Output the (x, y) coordinate of the center of the cell containing the given text.  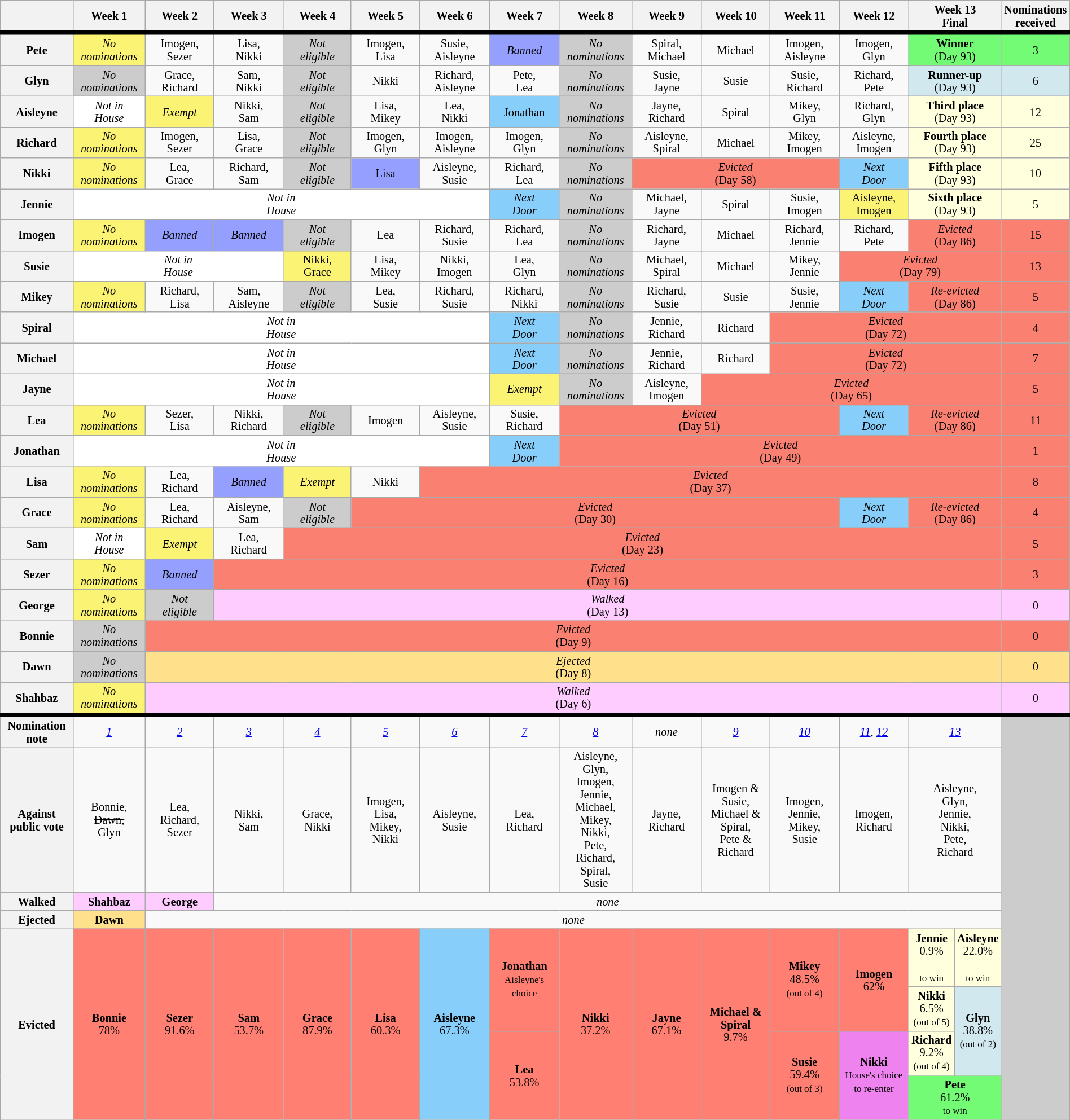
Grace87.9% (317, 1025)
Week 1 (109, 16)
Lisa,Grace (248, 142)
Pete61.2%to win (955, 1098)
Week 9 (666, 16)
Lea,Richard,Sezer (179, 819)
Week 5 (385, 16)
Evicted(Day 16) (607, 574)
Nominationnote (37, 731)
2 (179, 731)
Richard,Lisa (179, 297)
Glyn38.8%(out of 2) (977, 1030)
Ejected(Day 8) (573, 667)
Week 3 (248, 16)
Richard,Glyn (874, 112)
Pete,Lea (524, 81)
11 (1035, 420)
Mikey,Imogen (804, 142)
Imogen,Lisa (385, 49)
Sam (37, 544)
Imogen & Susie,Michael & Spiral,Pete & Richard (736, 819)
Ejected (37, 919)
Evicted(Day 9) (573, 635)
15 (1035, 235)
Sezer,Lisa (179, 420)
Grace,Nikki (317, 819)
Richard,Aisleyne (455, 81)
Aisleyne,Sam (248, 512)
Week 7 (524, 16)
Aisleyne22.0%to win (977, 958)
Fifth place(Day 93) (955, 174)
Susie,Aisleyne (455, 49)
JonathanAisleyne's choice (524, 980)
Walked (37, 901)
Lea,Nikki (455, 112)
Mikey48.5% (out of 4) (804, 980)
Lea,Grace (179, 174)
Richard,Jennie (804, 235)
Winner(Day 93) (955, 49)
Aisleyne,Spiral (666, 142)
Michael & Spiral9.7% (736, 1025)
Sezer (37, 574)
9 (736, 731)
Michael,Spiral (666, 266)
Jayne67.1% (666, 1025)
Grace,Richard (179, 81)
Evicted(Day 23) (642, 544)
Walked(Day 6) (573, 699)
Jennie0.9%to win (931, 958)
Nikki,Richard (248, 420)
Richard,Nikki (524, 297)
Lea,Susie (385, 297)
Week 4 (317, 16)
Nikki,Imogen (455, 266)
NikkiHouse's choiceto re-enter (874, 1075)
Bonnie,Dawn,Glyn (109, 819)
Nikki6.5%(out of 5) (931, 1009)
12 (1035, 112)
Nominations received (1035, 16)
Jennie (37, 204)
Evicted(Day 79) (920, 266)
Week 10 (736, 16)
Week 6 (455, 16)
Mikey,Glyn (804, 112)
Aisleyne (37, 112)
Evicted(Day 65) (852, 389)
Imogen,Richard (874, 819)
Imogen,Lisa,Mikey,Nikki (385, 819)
Walked(Day 13) (607, 605)
Glyn (37, 81)
Michael,Jayne (666, 204)
Runner-up(Day 93) (955, 81)
Week 2 (179, 16)
Evicted(Day 37) (711, 482)
Susie,Imogen (804, 204)
Evicted(Day 30) (595, 512)
Lisa60.3% (385, 1025)
Evicted(Day 49) (780, 451)
11, 12 (874, 731)
Susie59.4% (out of 3) (804, 1075)
Aisleyne67.3% (455, 1025)
Third place(Day 93) (955, 112)
Aisleyne,Glyn,Jennie,Nikki,Pete,Richard (955, 819)
Week 11 (804, 16)
Nikki,Grace (317, 266)
Week 13Final (955, 16)
Evicted(Day 86) (955, 235)
Lea,Glyn (524, 266)
Mikey,Jennie (804, 266)
Evicted(Day 58) (735, 174)
Week 12 (874, 16)
Pete (37, 49)
Evicted(Day 51) (699, 420)
Mikey (37, 297)
Fourth place(Day 93) (955, 142)
Sam,Aisleyne (248, 297)
Bonnie78% (109, 1025)
Sam,Nikki (248, 81)
Aisleyne,Glyn,Imogen,Jennie,Michael,Mikey,Nikki,Pete,Richard,Spiral,Susie (595, 819)
Susie,Jayne (666, 81)
Spiral,Michael (666, 49)
Nikki37.2% (595, 1025)
Lea53.8% (524, 1075)
Evicted (37, 1025)
Richard,Sam (248, 174)
Week 8 (595, 16)
Richard,Jayne (666, 235)
Grace (37, 512)
25 (1035, 142)
Sixth place(Day 93) (955, 204)
Richard9.2%(out of 4) (931, 1053)
Lisa,Nikki (248, 49)
Sezer91.6% (179, 1025)
Imogen,Jennie,Mikey,Susie (804, 819)
Againstpublic vote (37, 819)
Jayne (37, 389)
Bonnie (37, 635)
Imogen62% (874, 980)
Susie,Jennie (804, 297)
Sam53.7% (248, 1025)
